Provide the (X, Y) coordinate of the cell's center where the given text is located.  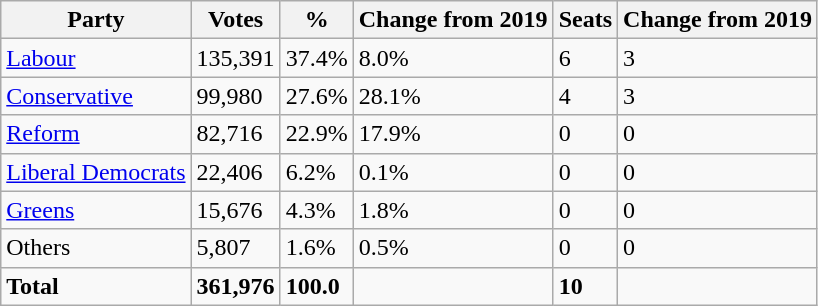
% (316, 20)
Seats (585, 20)
100.0 (316, 286)
22.9% (316, 134)
Total (96, 286)
28.1% (453, 96)
Others (96, 248)
Conservative (96, 96)
8.0% (453, 58)
6 (585, 58)
22,406 (236, 172)
10 (585, 286)
27.6% (316, 96)
1.8% (453, 210)
0.1% (453, 172)
99,980 (236, 96)
135,391 (236, 58)
4 (585, 96)
361,976 (236, 286)
6.2% (316, 172)
Party (96, 20)
Reform (96, 134)
Labour (96, 58)
1.6% (316, 248)
37.4% (316, 58)
4.3% (316, 210)
82,716 (236, 134)
5,807 (236, 248)
17.9% (453, 134)
0.5% (453, 248)
Votes (236, 20)
Liberal Democrats (96, 172)
Greens (96, 210)
15,676 (236, 210)
